Return the [x, y] coordinate for the center point of the cell that contains the specified text.  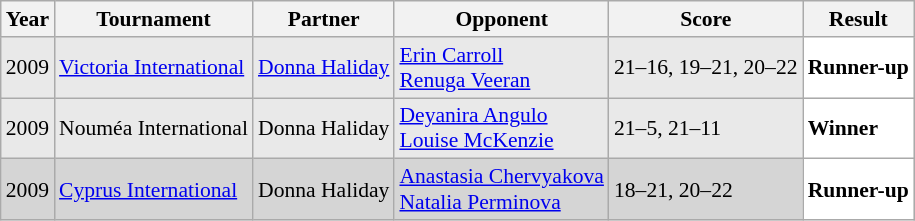
Victoria International [154, 68]
21–16, 19–21, 20–22 [706, 68]
Deyanira Angulo Louise McKenzie [502, 128]
Score [706, 19]
Erin Carroll Renuga Veeran [502, 68]
Cyprus International [154, 190]
Partner [324, 19]
Result [858, 19]
Opponent [502, 19]
18–21, 20–22 [706, 190]
Winner [858, 128]
21–5, 21–11 [706, 128]
Tournament [154, 19]
Nouméa International [154, 128]
Year [28, 19]
Anastasia Chervyakova Natalia Perminova [502, 190]
